Output the (X, Y) coordinate of the center of the cell containing the given text.  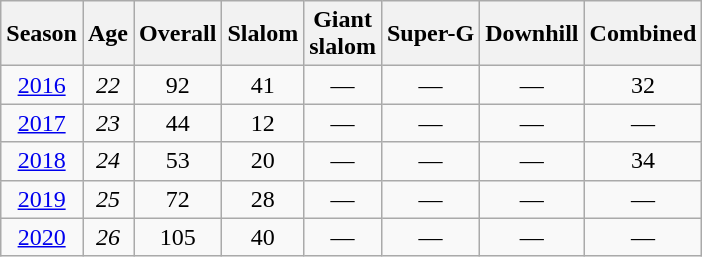
44 (178, 123)
20 (263, 161)
2020 (42, 237)
Slalom (263, 34)
Giantslalom (343, 34)
Age (108, 34)
32 (643, 85)
26 (108, 237)
Combined (643, 34)
40 (263, 237)
Super-G (430, 34)
72 (178, 199)
28 (263, 199)
24 (108, 161)
Downhill (532, 34)
105 (178, 237)
2017 (42, 123)
Season (42, 34)
23 (108, 123)
41 (263, 85)
Overall (178, 34)
2016 (42, 85)
2019 (42, 199)
53 (178, 161)
25 (108, 199)
34 (643, 161)
2018 (42, 161)
12 (263, 123)
22 (108, 85)
92 (178, 85)
